Extract the [X, Y] coordinate from the center of the cell holding the provided text.  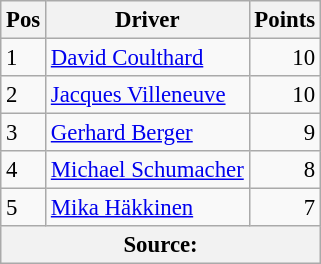
Pos [24, 20]
2 [24, 95]
Michael Schumacher [148, 170]
Jacques Villeneuve [148, 95]
1 [24, 58]
8 [284, 170]
7 [284, 208]
4 [24, 170]
5 [24, 208]
Points [284, 20]
David Coulthard [148, 58]
9 [284, 133]
Gerhard Berger [148, 133]
Source: [161, 245]
3 [24, 133]
Mika Häkkinen [148, 208]
Driver [148, 20]
